For the text-containing cell, return its midpoint in (x, y) coordinate format. 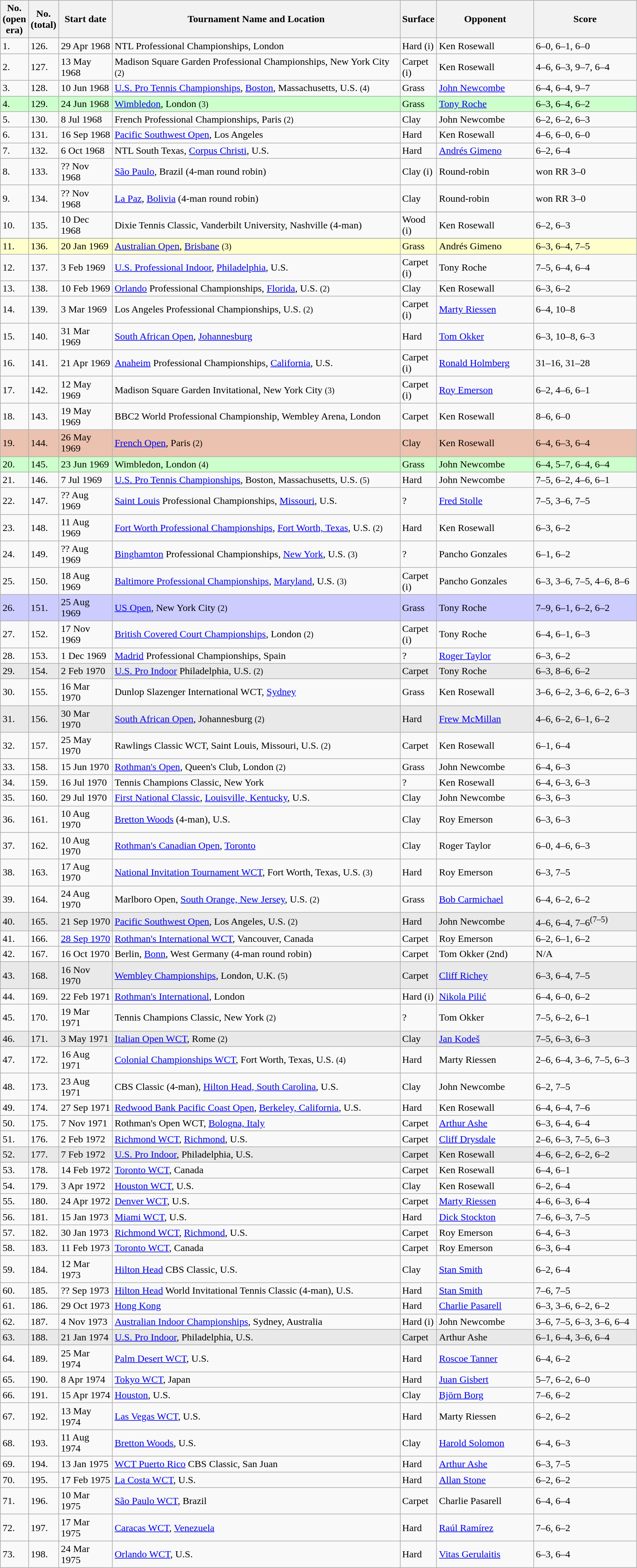
13 May 1968 (85, 67)
Rothman's Canadian Open, Toronto (256, 846)
27. (14, 634)
8. (14, 171)
Redwood Bank Pacific Coast Open, Berkeley, California, U.S. (256, 1108)
29 Oct 1973 (85, 1306)
176. (43, 1139)
National Invitation Tournament WCT, Fort Worth, Texas, U.S. (3) (256, 873)
184. (43, 1269)
6–2, 6–3 (585, 225)
6–2, 4–6, 6–1 (585, 390)
28 Sep 1970 (85, 939)
24. (14, 554)
Fred Stolle (485, 501)
Pacific Southwest Open, Los Angeles (256, 135)
6–4, 6–3, 6–4 (585, 443)
6–4, 6–0, 6–2 (585, 996)
197. (43, 1528)
16 Jul 1970 (85, 782)
6–4, 6–1, 6–3 (585, 634)
South African Open, Johannesburg (2) (256, 719)
Frew McMillan (485, 719)
29. (14, 671)
7. (14, 150)
64. (14, 1358)
15 Jan 1973 (85, 1217)
Rothman's International WCT, Vancouver, Canada (256, 939)
24 Apr 1972 (85, 1201)
Hong Kong (256, 1306)
Orlando WCT, U.S. (256, 1554)
31. (14, 719)
11 Feb 1973 (85, 1248)
17. (14, 390)
7–5, 6–2, 6–1 (585, 1018)
6–1, 6–4, 3–6, 6–4 (585, 1337)
Jan Kodeš (485, 1039)
6–3, 6–4, 6–2 (585, 104)
Score (585, 19)
3. (14, 88)
7 Jul 1969 (85, 480)
Surface (418, 19)
70. (14, 1480)
40. (14, 922)
6–4, 6–2, 6–2 (585, 899)
181. (43, 1217)
3–6, 7–5, 6–3, 3–6, 6–4 (585, 1322)
20. (14, 464)
Nikola Pilić (485, 996)
55. (14, 1201)
2 Feb 1970 (85, 671)
191. (43, 1395)
3–6, 6–2, 3–6, 6–2, 6–3 (585, 692)
154. (43, 671)
32. (14, 745)
177. (43, 1154)
178. (43, 1170)
8 Jul 1968 (85, 119)
7–5, 3–6, 7–5 (585, 501)
24 Mar 1975 (85, 1554)
7 Feb 1972 (85, 1154)
6–1, 6–4 (585, 745)
7–5, 6–2, 4–6, 6–1 (585, 480)
138. (43, 289)
Las Vegas WCT, U.S. (256, 1416)
18. (14, 417)
Rothman's Open WCT, Bologna, Italy (256, 1123)
21 Jan 1974 (85, 1337)
46. (14, 1039)
21 Sep 1970 (85, 922)
161. (43, 819)
7–5, 6–4, 6–4 (585, 267)
São Paulo, Brazil (4-man round robin) (256, 171)
French Professional Championships, Paris (2) (256, 119)
13 Jan 1975 (85, 1464)
2–6, 6–3, 7–5, 6–3 (585, 1139)
3 Apr 1972 (85, 1186)
28. (14, 656)
17 Nov 1969 (85, 634)
131. (43, 135)
17 Feb 1975 (85, 1480)
175. (43, 1123)
11. (14, 246)
192. (43, 1416)
130. (43, 119)
N/A (585, 954)
7–6, 6–3, 7–5 (585, 1217)
Roscoe Tanner (485, 1358)
142. (43, 390)
147. (43, 501)
141. (43, 363)
21 Apr 1969 (85, 363)
Anaheim Professional Championships, California, U.S. (256, 363)
72. (14, 1528)
6–0, 4–6, 6–3 (585, 846)
Madison Square Garden Professional Championships, New York City (2) (256, 67)
6–4, 6–2 (585, 1358)
4–6, 6–4, 7–6(7–5) (585, 922)
Wimbledon, London (3) (256, 104)
37. (14, 846)
152. (43, 634)
4–6, 6–3, 9–7, 6–4 (585, 67)
4–6, 6–3, 6–4 (585, 1201)
7 Nov 1971 (85, 1123)
29 Apr 1968 (85, 46)
65. (14, 1379)
133. (43, 171)
132. (43, 150)
24 Jun 1968 (85, 104)
148. (43, 527)
7–5, 6–3, 6–3 (585, 1039)
Cliff Richey (485, 975)
162. (43, 846)
15 Apr 1974 (85, 1395)
10 Feb 1969 (85, 289)
Caracas WCT, Venezuela (256, 1528)
195. (43, 1480)
157. (43, 745)
U.S. Professional Indoor, Philadelphia, U.S. (256, 267)
Clay (i) (418, 171)
3 Mar 1969 (85, 310)
French Open, Paris (2) (256, 443)
3 Feb 1969 (85, 267)
169. (43, 996)
6–0, 6–1, 6–0 (585, 46)
140. (43, 336)
Björn Borg (485, 1395)
Allan Stone (485, 1480)
172. (43, 1060)
Bob Carmichael (485, 899)
Opponent (485, 19)
170. (43, 1018)
4–6, 6–0, 6–0 (585, 135)
Dixie Tennis Classic, Vanderbilt University, Nashville (4-man) (256, 225)
La Paz, Bolivia (4-man round robin) (256, 198)
Houston, U.S. (256, 1395)
U.S. Pro Indoor Philadelphia, U.S. (2) (256, 671)
33. (14, 767)
Tom Okker (2nd) (485, 954)
6–4, 6–4 (585, 1501)
14 Feb 1972 (85, 1170)
31–16, 31–28 (585, 363)
6–2, 7–5 (585, 1087)
British Covered Court Championships, London (2) (256, 634)
Saint Louis Professional Championships, Missouri, U.S. (256, 501)
30 Jan 1973 (85, 1233)
12 May 1969 (85, 390)
Los Angeles Professional Championships, U.S. (2) (256, 310)
15 Jun 1970 (85, 767)
43. (14, 975)
187. (43, 1322)
8–6, 6–0 (585, 417)
13 May 1974 (85, 1416)
9. (14, 198)
6–4, 5–7, 6–4, 6–4 (585, 464)
22. (14, 501)
23. (14, 527)
6–4, 6–3, 6–3 (585, 782)
71. (14, 1501)
41. (14, 939)
158. (43, 767)
20 Jan 1969 (85, 246)
17 Mar 1975 (85, 1528)
Fort Worth Professional Championships, Fort Worth, Texas, U.S. (2) (256, 527)
No. (open era) (14, 19)
186. (43, 1306)
149. (43, 554)
Wimbledon, London (4) (256, 464)
13. (14, 289)
Wood (i) (418, 225)
U.S. Pro Tennis Championships, Boston, Massachusetts, U.S. (4) (256, 88)
Hilton Head CBS Classic, U.S. (256, 1269)
Rawlings Classic WCT, Saint Louis, Missouri, U.S. (2) (256, 745)
36. (14, 819)
54. (14, 1186)
La Costa WCT, U.S. (256, 1480)
11 Aug 1974 (85, 1443)
67. (14, 1416)
US Open, New York City (2) (256, 608)
Harold Solomon (485, 1443)
18 Aug 1969 (85, 581)
6–4, 10–8 (585, 310)
180. (43, 1201)
156. (43, 719)
137. (43, 267)
NTL Professional Championships, London (256, 46)
25. (14, 581)
68. (14, 1443)
139. (43, 310)
60. (14, 1290)
Baltimore Professional Championships, Maryland, U.S. (3) (256, 581)
Rothman's International, London (256, 996)
15. (14, 336)
143. (43, 417)
22 Feb 1971 (85, 996)
Miami WCT, U.S. (256, 1217)
19. (14, 443)
14. (14, 310)
38. (14, 873)
16 Nov 1970 (85, 975)
57. (14, 1233)
6–3, 3–6, 6–2, 6–2 (585, 1306)
?? Sep 1973 (85, 1290)
Australian Open, Brisbane (3) (256, 246)
146. (43, 480)
Binghamton Professional Championships, New York, U.S. (3) (256, 554)
164. (43, 899)
Orlando Professional Championships, Florida, U.S. (2) (256, 289)
10 Mar 1975 (85, 1501)
163. (43, 873)
Madison Square Garden Invitational, New York City (3) (256, 390)
179. (43, 1186)
Bretton Woods (4-man), U.S. (256, 819)
183. (43, 1248)
2–6, 6–4, 3–6, 7–5, 6–3 (585, 1060)
2 Feb 1972 (85, 1139)
30. (14, 692)
10 Dec 1968 (85, 225)
4–6, 6–2, 6–1, 6–2 (585, 719)
56. (14, 1217)
23 Aug 1971 (85, 1087)
19 Mar 1971 (85, 1018)
16 Mar 1970 (85, 692)
16 Aug 1971 (85, 1060)
189. (43, 1358)
Pacific Southwest Open, Los Angeles, U.S. (2) (256, 922)
58. (14, 1248)
1. (14, 46)
Houston WCT, U.S. (256, 1186)
Wembley Championships, London, U.K. (5) (256, 975)
Tournament Name and Location (256, 19)
6–2, 6–2, 6–3 (585, 119)
47. (14, 1060)
Raúl Ramírez (485, 1528)
2. (14, 67)
Start date (85, 19)
Dunlop Slazenger International WCT, Sydney (256, 692)
17 Aug 1970 (85, 873)
128. (43, 88)
50. (14, 1123)
126. (43, 46)
10. (14, 225)
49. (14, 1108)
Tokyo WCT, Japan (256, 1379)
Juan Gisbert (485, 1379)
First National Classic, Louisville, Kentucky, U.S. (256, 798)
168. (43, 975)
3 May 1971 (85, 1039)
182. (43, 1233)
151. (43, 608)
NTL South Texas, Corpus Christi, U.S. (256, 150)
19 May 1969 (85, 417)
63. (14, 1337)
4–6, 6–2, 6–2, 6–2 (585, 1154)
45. (14, 1018)
53. (14, 1170)
No. (total) (43, 19)
59. (14, 1269)
26. (14, 608)
South African Open, Johannesburg (256, 336)
6–3, 10–8, 6–3 (585, 336)
6–3, 6–4, 6–4 (585, 1123)
61. (14, 1306)
136. (43, 246)
145. (43, 464)
34. (14, 782)
25 Mar 1974 (85, 1358)
16 Oct 1970 (85, 954)
150. (43, 581)
21. (14, 480)
35. (14, 798)
Rothman's Open, Queen's Club, London (2) (256, 767)
U.S. Pro Tennis Championships, Boston, Massachusetts, U.S. (5) (256, 480)
CBS Classic (4-man), Hilton Head, South Carolina, U.S. (256, 1087)
193. (43, 1443)
27 Sep 1971 (85, 1108)
Denver WCT, U.S. (256, 1201)
Tennis Champions Classic, New York (2) (256, 1018)
Hilton Head World Invitational Tennis Classic (4-man), U.S. (256, 1290)
39. (14, 899)
159. (43, 782)
1 Dec 1969 (85, 656)
190. (43, 1379)
188. (43, 1337)
48. (14, 1087)
6–3, 3–6, 7–5, 4–6, 8–6 (585, 581)
São Paulo WCT, Brazil (256, 1501)
Cliff Drysdale (485, 1139)
6–4, 6–4, 7–6 (585, 1108)
25 May 1970 (85, 745)
12. (14, 267)
160. (43, 798)
16 Sep 1968 (85, 135)
174. (43, 1108)
52. (14, 1154)
6–2, 6–1, 6–2 (585, 939)
69. (14, 1464)
Bretton Woods, U.S. (256, 1443)
167. (43, 954)
135. (43, 225)
5–7, 6–2, 6–0 (585, 1379)
Marlboro Open, South Orange, New Jersey, U.S. (2) (256, 899)
Italian Open WCT, Rome (2) (256, 1039)
Ronald Holmberg (485, 363)
4 Nov 1973 (85, 1322)
6–4, 6–4, 9–7 (585, 88)
127. (43, 67)
WCT Puerto Rico CBS Classic, San Juan (256, 1464)
12 Mar 1973 (85, 1269)
73. (14, 1554)
155. (43, 692)
51. (14, 1139)
Palm Desert WCT, U.S. (256, 1358)
Australian Indoor Championships, Sydney, Australia (256, 1322)
198. (43, 1554)
6–3, 8–6, 6–2 (585, 671)
6–4, 6–1 (585, 1170)
62. (14, 1322)
6. (14, 135)
8 Apr 1974 (85, 1379)
171. (43, 1039)
24 Aug 1970 (85, 899)
Berlin, Bonn, West Germany (4-man round robin) (256, 954)
11 Aug 1969 (85, 527)
31 Mar 1969 (85, 336)
194. (43, 1464)
Colonial Championships WCT, Fort Worth, Texas, U.S. (4) (256, 1060)
Vitas Gerulaitis (485, 1554)
30 Mar 1970 (85, 719)
166. (43, 939)
23 Jun 1969 (85, 464)
66. (14, 1395)
44. (14, 996)
42. (14, 954)
6 Oct 1968 (85, 150)
Madrid Professional Championships, Spain (256, 656)
129. (43, 104)
185. (43, 1290)
Dick Stockton (485, 1217)
153. (43, 656)
5. (14, 119)
25 Aug 1969 (85, 608)
134. (43, 198)
6–1, 6–2 (585, 554)
173. (43, 1087)
Tennis Champions Classic, New York (256, 782)
196. (43, 1501)
29 Jul 1970 (85, 798)
26 May 1969 (85, 443)
BBC2 World Professional Championship, Wembley Arena, London (256, 417)
10 Jun 1968 (85, 88)
4. (14, 104)
16. (14, 363)
165. (43, 922)
144. (43, 443)
7–6, 7–5 (585, 1290)
7–9, 6–1, 6–2, 6–2 (585, 608)
